For the text-containing cell, return its midpoint in [X, Y] coordinate format. 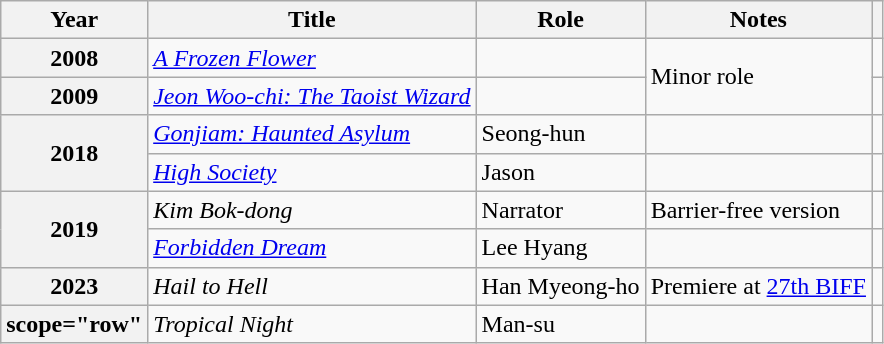
Premiere at 27th BIFF [758, 286]
Minor role [758, 77]
Role [560, 20]
Hail to Hell [312, 286]
Han Myeong-ho [560, 286]
High Society [312, 172]
A Frozen Flower [312, 58]
Year [74, 20]
2019 [74, 229]
Man-su [560, 324]
2023 [74, 286]
2009 [74, 96]
Jeon Woo-chi: The Taoist Wizard [312, 96]
Forbidden Dream [312, 248]
Tropical Night [312, 324]
Barrier-free version [758, 210]
Narrator [560, 210]
scope="row" [74, 324]
Notes [758, 20]
Title [312, 20]
Seong-hun [560, 134]
2008 [74, 58]
2018 [74, 153]
Jason [560, 172]
Gonjiam: Haunted Asylum [312, 134]
Lee Hyang [560, 248]
Kim Bok-dong [312, 210]
